Extract the [x, y] coordinate from the center of the cell holding the provided text.  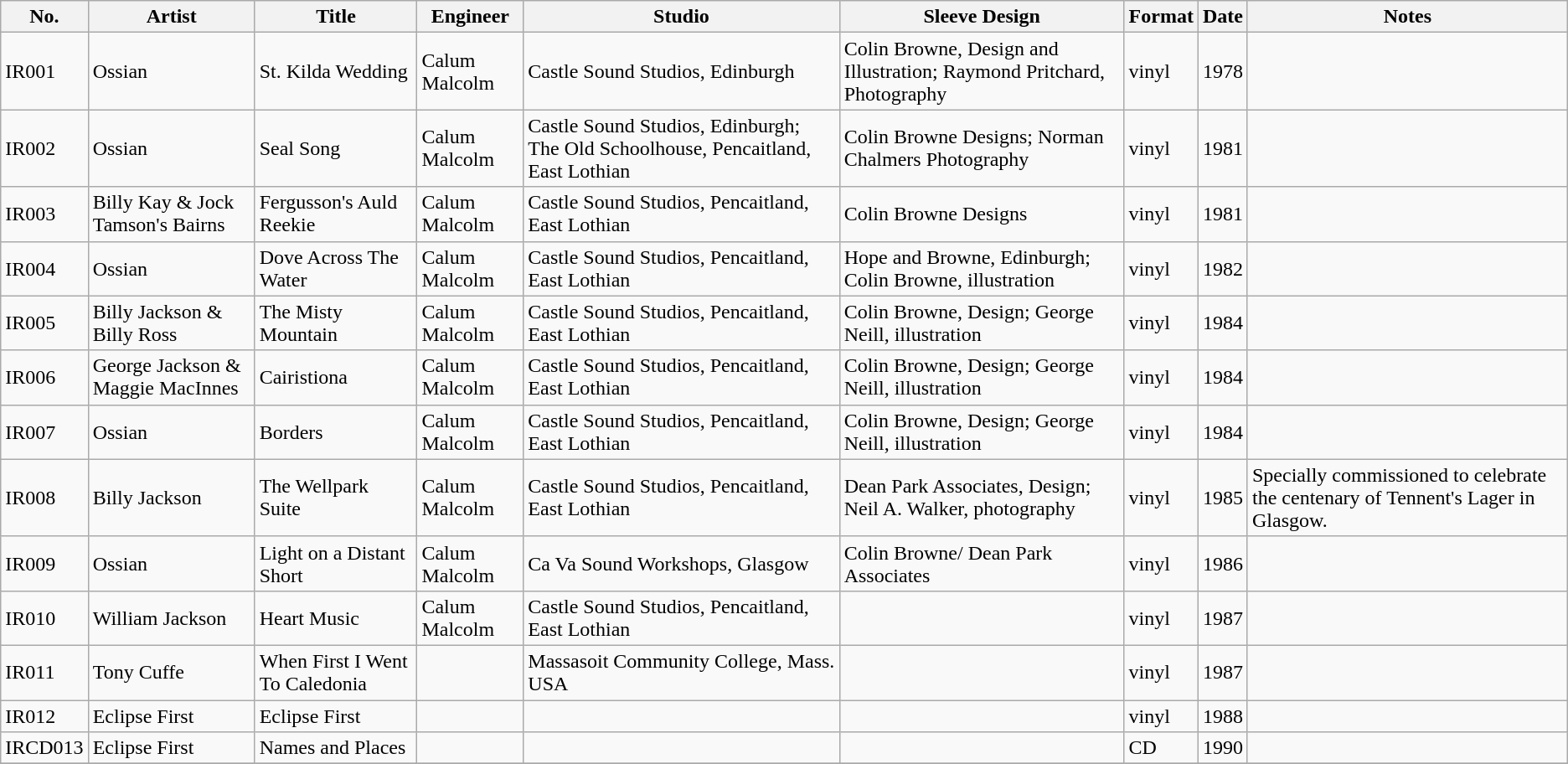
IR012 [44, 716]
Engineer [471, 17]
Dove Across The Water [336, 268]
IR003 [44, 214]
IRCD013 [44, 748]
Studio [682, 17]
Dean Park Associates, Design; Neil A. Walker, photography [982, 498]
Massasoit Community College, Mass. USA [682, 672]
Hope and Browne, Edinburgh; Colin Browne, illustration [982, 268]
Billy Jackson [171, 498]
Billy Kay & Jock Tamson's Bairns [171, 214]
IR008 [44, 498]
Date [1223, 17]
George Jackson & Maggie MacInnes [171, 377]
1985 [1223, 498]
Colin Browne, Design and Illustration; Raymond Pritchard, Photography [982, 71]
Specially commissioned to celebrate the centenary of Tennent's Lager in Glasgow. [1407, 498]
1990 [1223, 748]
Tony Cuffe [171, 672]
Ca Va Sound Workshops, Glasgow [682, 563]
1988 [1223, 716]
St. Kilda Wedding [336, 71]
Light on a Distant Short [336, 563]
IR004 [44, 268]
IR010 [44, 618]
Format [1161, 17]
Billy Jackson & Billy Ross [171, 323]
IR011 [44, 672]
When First I Went To Caledonia [336, 672]
Seal Song [336, 148]
IR007 [44, 432]
Borders [336, 432]
Castle Sound Studios, Edinburgh; The Old Schoolhouse, Pencaitland, East Lothian [682, 148]
IR002 [44, 148]
IR006 [44, 377]
IR009 [44, 563]
Colin Browne Designs; Norman Chalmers Photography [982, 148]
Castle Sound Studios, Edinburgh [682, 71]
1982 [1223, 268]
Title [336, 17]
Colin Browne/ Dean Park Associates [982, 563]
Cairistiona [336, 377]
Names and Places [336, 748]
Sleeve Design [982, 17]
1978 [1223, 71]
The Wellpark Suite [336, 498]
Notes [1407, 17]
IR005 [44, 323]
No. [44, 17]
The Misty Mountain [336, 323]
IR001 [44, 71]
Colin Browne Designs [982, 214]
1986 [1223, 563]
Fergusson's Auld Reekie [336, 214]
Artist [171, 17]
CD [1161, 748]
William Jackson [171, 618]
Heart Music [336, 618]
